From the cell containing the given text, extract its center point as [X, Y] coordinate. 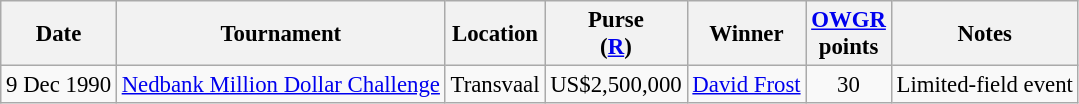
Purse(R) [616, 34]
9 Dec 1990 [59, 85]
OWGRpoints [848, 34]
30 [848, 85]
David Frost [746, 85]
US$2,500,000 [616, 85]
Limited-field event [984, 85]
Transvaal [495, 85]
Date [59, 34]
Winner [746, 34]
Notes [984, 34]
Tournament [280, 34]
Location [495, 34]
Nedbank Million Dollar Challenge [280, 85]
